For the text-containing cell, return its midpoint in [X, Y] coordinate format. 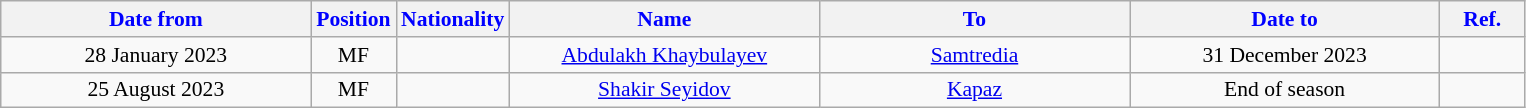
Samtredia [974, 55]
Position [354, 19]
Shakir Seyidov [664, 90]
Ref. [1482, 19]
28 January 2023 [156, 55]
To [974, 19]
25 August 2023 [156, 90]
Kapaz [974, 90]
End of season [1285, 90]
Date to [1285, 19]
Abdulakh Khaybulayev [664, 55]
Nationality [452, 19]
Name [664, 19]
31 December 2023 [1285, 55]
Date from [156, 19]
